Return the (X, Y) coordinate for the center point of the cell that contains the specified text.  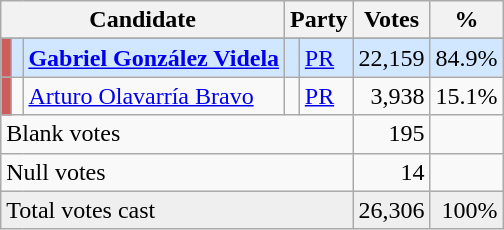
15.1% (466, 96)
100% (466, 210)
Null votes (177, 172)
195 (392, 134)
3,938 (392, 96)
% (466, 20)
26,306 (392, 210)
Gabriel González Videla (154, 58)
22,159 (392, 58)
84.9% (466, 58)
14 (392, 172)
Votes (392, 20)
Arturo Olavarría Bravo (154, 96)
Party (319, 20)
Blank votes (177, 134)
Total votes cast (177, 210)
Candidate (143, 20)
